Scan for the cell matching the given text and deliver its [x, y] coordinate at center. 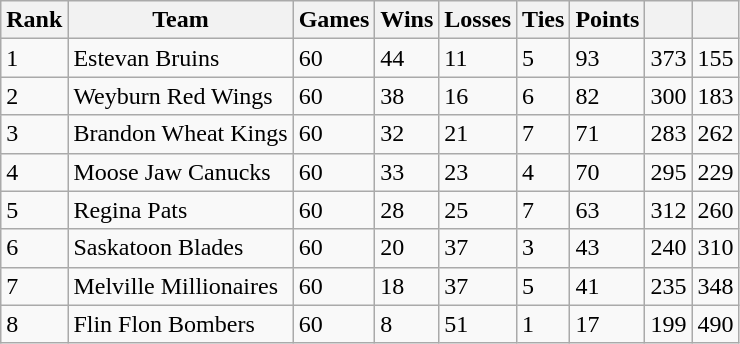
28 [407, 210]
63 [608, 210]
11 [478, 58]
262 [716, 134]
Ties [544, 20]
70 [608, 172]
21 [478, 134]
43 [608, 248]
18 [407, 286]
295 [668, 172]
25 [478, 210]
312 [668, 210]
2 [34, 96]
155 [716, 58]
Losses [478, 20]
23 [478, 172]
Points [608, 20]
235 [668, 286]
20 [407, 248]
Weyburn Red Wings [180, 96]
51 [478, 324]
33 [407, 172]
16 [478, 96]
38 [407, 96]
300 [668, 96]
41 [608, 286]
Flin Flon Bombers [180, 324]
348 [716, 286]
Melville Millionaires [180, 286]
44 [407, 58]
Regina Pats [180, 210]
373 [668, 58]
Moose Jaw Canucks [180, 172]
Games [334, 20]
183 [716, 96]
Brandon Wheat Kings [180, 134]
Team [180, 20]
93 [608, 58]
490 [716, 324]
Wins [407, 20]
71 [608, 134]
260 [716, 210]
199 [668, 324]
17 [608, 324]
240 [668, 248]
229 [716, 172]
Saskatoon Blades [180, 248]
Rank [34, 20]
82 [608, 96]
310 [716, 248]
Estevan Bruins [180, 58]
283 [668, 134]
32 [407, 134]
